Output the [x, y] coordinate of the center of the cell containing the given text.  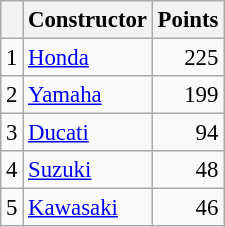
Constructor [88, 20]
94 [188, 133]
3 [12, 133]
2 [12, 95]
46 [188, 208]
Kawasaki [88, 208]
Honda [88, 58]
199 [188, 95]
Ducati [88, 133]
48 [188, 170]
1 [12, 58]
4 [12, 170]
Points [188, 20]
5 [12, 208]
Yamaha [88, 95]
225 [188, 58]
Suzuki [88, 170]
